Determine the [x, y] coordinate at the center of the cell enclosing the given text.  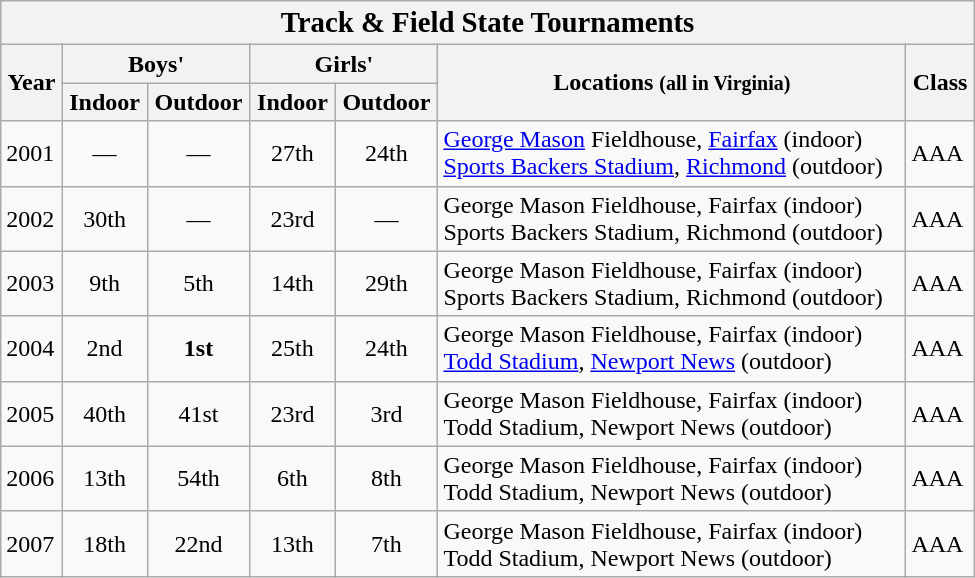
2005 [32, 414]
5th [198, 284]
30th [104, 218]
Track & Field State Tournaments [488, 23]
Class [940, 83]
18th [104, 544]
8th [386, 478]
2006 [32, 478]
25th [292, 348]
9th [104, 284]
40th [104, 414]
2007 [32, 544]
1st [198, 348]
Year [32, 83]
2003 [32, 284]
Boys' [156, 64]
7th [386, 544]
2002 [32, 218]
2nd [104, 348]
2004 [32, 348]
6th [292, 478]
29th [386, 284]
27th [292, 154]
2001 [32, 154]
Girls' [344, 64]
54th [198, 478]
41st [198, 414]
14th [292, 284]
3rd [386, 414]
22nd [198, 544]
Locations (all in Virginia) [672, 83]
